Determine the [X, Y] coordinate at the center of the cell enclosing the given text.  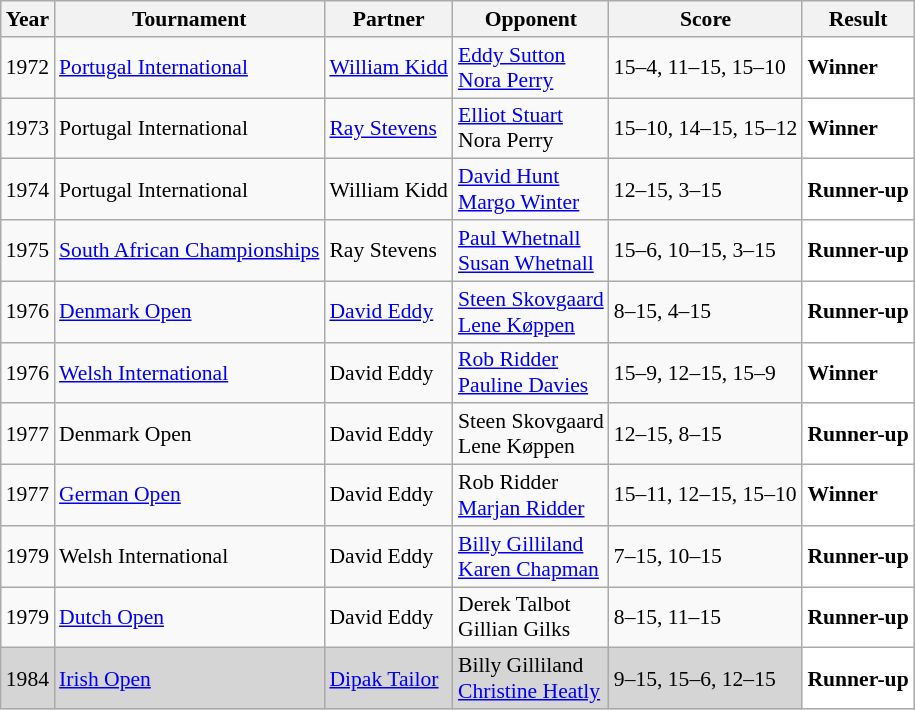
15–10, 14–15, 15–12 [706, 128]
15–11, 12–15, 15–10 [706, 496]
12–15, 3–15 [706, 190]
Eddy Sutton Nora Perry [531, 68]
Year [28, 19]
1972 [28, 68]
1975 [28, 250]
8–15, 11–15 [706, 618]
German Open [189, 496]
12–15, 8–15 [706, 434]
Billy Gilliland Karen Chapman [531, 556]
Billy Gilliland Christine Heatly [531, 678]
Irish Open [189, 678]
Dutch Open [189, 618]
Tournament [189, 19]
Paul Whetnall Susan Whetnall [531, 250]
15–6, 10–15, 3–15 [706, 250]
1974 [28, 190]
1973 [28, 128]
Derek Talbot Gillian Gilks [531, 618]
Rob Ridder Pauline Davies [531, 372]
Dipak Tailor [388, 678]
Opponent [531, 19]
7–15, 10–15 [706, 556]
Score [706, 19]
South African Championships [189, 250]
Partner [388, 19]
9–15, 15–6, 12–15 [706, 678]
8–15, 4–15 [706, 312]
David Hunt Margo Winter [531, 190]
15–9, 12–15, 15–9 [706, 372]
Rob Ridder Marjan Ridder [531, 496]
1984 [28, 678]
Result [858, 19]
Elliot Stuart Nora Perry [531, 128]
15–4, 11–15, 15–10 [706, 68]
